For the text-containing cell, return its midpoint in (x, y) coordinate format. 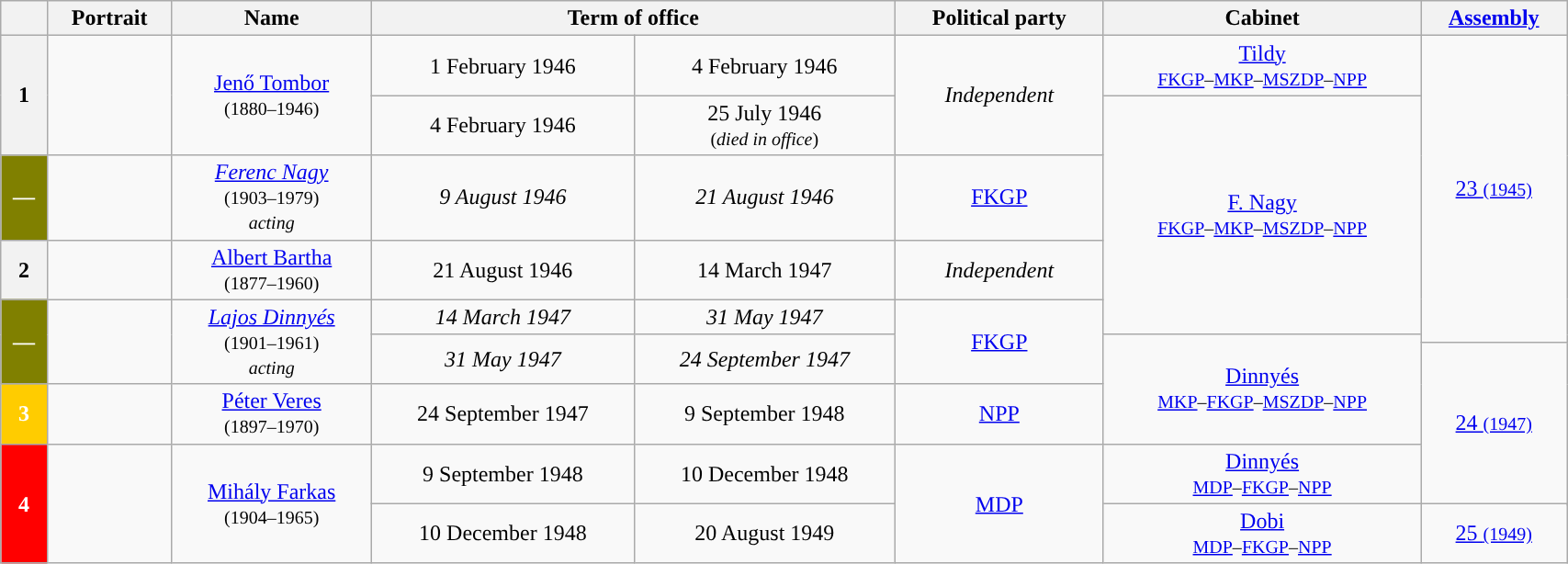
3 (24, 413)
DinnyésMDP–FKGP–NPP (1262, 474)
Jenő Tombor(1880–1946) (272, 96)
Albert Bartha(1877–1960) (272, 270)
MDP (999, 503)
Péter Veres(1897–1970) (272, 413)
Assembly (1494, 18)
25 July 1946(died in office) (764, 125)
TildyFKGP–MKP–MSZDP–NPP (1262, 66)
Name (272, 18)
23 (1945) (1494, 189)
Lajos Dinnyés(1901–1961)acting (272, 342)
DobiMDP–FKGP–NPP (1262, 533)
2 (24, 270)
25 (1949) (1494, 533)
Term of office (633, 18)
F. NagyFKGP–MKP–MSZDP–NPP (1262, 215)
Cabinet (1262, 18)
Mihály Farkas(1904–1965) (272, 503)
DinnyésMKP–FKGP–MSZDP–NPP (1262, 389)
20 August 1949 (764, 533)
4 (24, 503)
Portrait (108, 18)
Political party (999, 18)
NPP (999, 413)
24 (1947) (1494, 423)
9 August 1946 (502, 197)
1 February 1946 (502, 66)
Ferenc Nagy(1903–1979)acting (272, 197)
1 (24, 96)
